Scan for the cell matching the given text and deliver its [X, Y] coordinate at center. 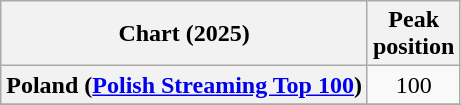
Peakposition [413, 34]
100 [413, 85]
Chart (2025) [184, 34]
Poland (Polish Streaming Top 100) [184, 85]
